Identify which cell holds the provided text, then report its (x, y) central coordinate. 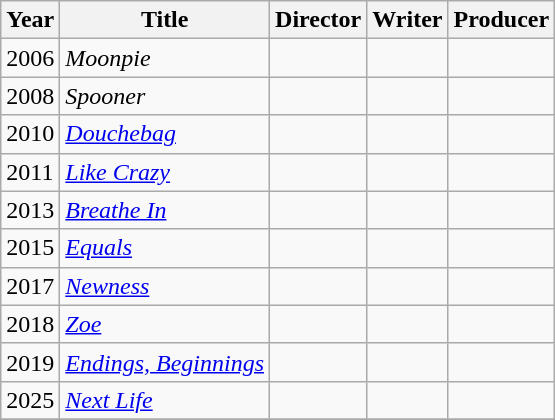
Next Life (165, 400)
Year (30, 20)
2018 (30, 324)
Endings, Beginnings (165, 362)
2010 (30, 134)
Title (165, 20)
Like Crazy (165, 172)
2015 (30, 248)
Zoe (165, 324)
Producer (502, 20)
2008 (30, 96)
2013 (30, 210)
2006 (30, 58)
Equals (165, 248)
2019 (30, 362)
Douchebag (165, 134)
Newness (165, 286)
2025 (30, 400)
Writer (408, 20)
Moonpie (165, 58)
2011 (30, 172)
Director (318, 20)
Breathe In (165, 210)
Spooner (165, 96)
2017 (30, 286)
